Pinpoint the cell where the given text exists, returning its [x, y] midpoint coordinate. 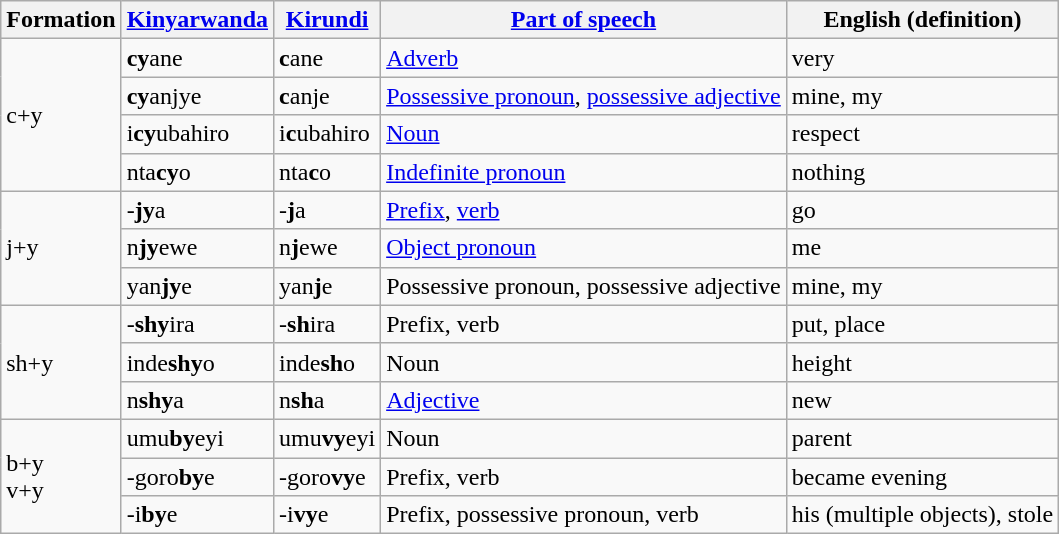
ntacyo [197, 172]
English (definition) [922, 20]
Part of speech [584, 20]
put, place [922, 324]
nsha [328, 400]
Kirundi [328, 20]
nshya [197, 400]
-ivye [328, 515]
njewe [328, 248]
me [922, 248]
-ibye [197, 515]
respect [922, 134]
c+y [61, 115]
Prefix, possessive pronoun, verb [584, 515]
-shyira [197, 324]
icubahiro [328, 134]
-gorovye [328, 477]
-shira [328, 324]
sh+y [61, 362]
go [922, 210]
indeshyo [197, 362]
yanjye [197, 286]
cane [328, 58]
parent [922, 438]
njyewe [197, 248]
Kinyarwanda [197, 20]
Indefinite pronoun [584, 172]
-ja [328, 210]
-jya [197, 210]
j+y [61, 248]
umuvyeyi [328, 438]
-gorobye [197, 477]
b+yv+y [61, 476]
very [922, 58]
Adverb [584, 58]
new [922, 400]
became evening [922, 477]
his (multiple objects), stole [922, 515]
Adjective [584, 400]
yanje [328, 286]
Formation [61, 20]
Object pronoun [584, 248]
umubyeyi [197, 438]
icyubahiro [197, 134]
canje [328, 96]
ntaco [328, 172]
height [922, 362]
nothing [922, 172]
cyane [197, 58]
cyanjye [197, 96]
indesho [328, 362]
